Detect which cell encompasses the target text, then output its [x, y] center coordinate. 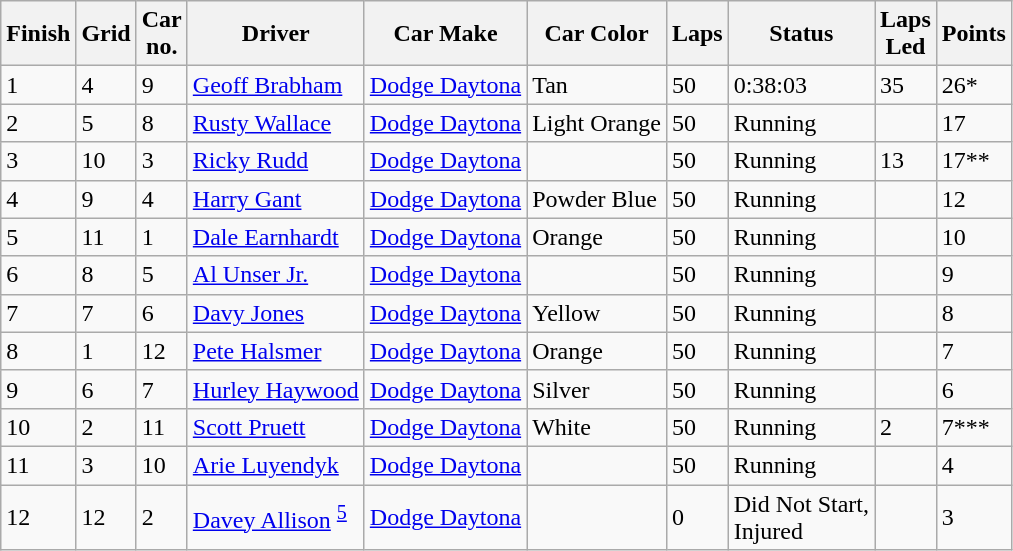
Harry Gant [276, 199]
Pete Halsmer [276, 351]
White [597, 427]
Tan [597, 85]
Car Color [597, 34]
Powder Blue [597, 199]
0 [697, 516]
Ricky Rudd [276, 161]
Davy Jones [276, 313]
7*** [974, 427]
Davey Allison 5 [276, 516]
Geoff Brabham [276, 85]
35 [905, 85]
Silver [597, 389]
Did Not Start,Injured [801, 516]
17 [974, 123]
13 [905, 161]
Yellow [597, 313]
Laps [697, 34]
Arie Luyendyk [276, 465]
Driver [276, 34]
26* [974, 85]
Light Orange [597, 123]
Car Make [445, 34]
Carno. [162, 34]
0:38:03 [801, 85]
Scott Pruett [276, 427]
Al Unser Jr. [276, 275]
Finish [38, 34]
Rusty Wallace [276, 123]
Dale Earnhardt [276, 237]
Points [974, 34]
Grid [106, 34]
LapsLed [905, 34]
Hurley Haywood [276, 389]
17** [974, 161]
Status [801, 34]
